Determine the [x, y] coordinate at the center of the cell enclosing the given text.  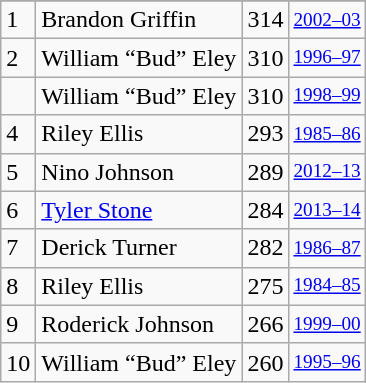
8 [18, 286]
7 [18, 248]
275 [266, 286]
1984–85 [327, 286]
1996–97 [327, 58]
284 [266, 210]
Derick Turner [139, 248]
Brandon Griffin [139, 20]
6 [18, 210]
2002–03 [327, 20]
10 [18, 362]
289 [266, 172]
5 [18, 172]
1986–87 [327, 248]
260 [266, 362]
9 [18, 324]
Tyler Stone [139, 210]
314 [266, 20]
2013–14 [327, 210]
2012–13 [327, 172]
1999–00 [327, 324]
1995–96 [327, 362]
293 [266, 134]
Nino Johnson [139, 172]
2 [18, 58]
1998–99 [327, 96]
266 [266, 324]
Roderick Johnson [139, 324]
282 [266, 248]
1 [18, 20]
4 [18, 134]
1985–86 [327, 134]
